Locate the cell with the specified text and output its [x, y] center coordinate. 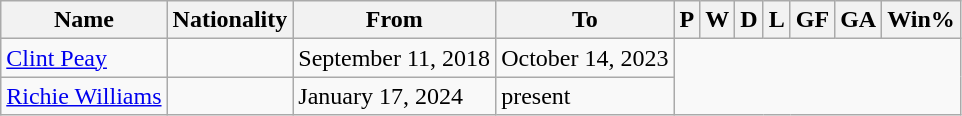
P [687, 20]
Name [84, 20]
September 11, 2018 [394, 58]
January 17, 2024 [394, 96]
Win% [922, 20]
D [749, 20]
From [394, 20]
Richie Williams [84, 96]
L [776, 20]
present [585, 96]
GF [812, 20]
To [585, 20]
GA [858, 20]
Clint Peay [84, 58]
Nationality [230, 20]
October 14, 2023 [585, 58]
W [718, 20]
